From the cell containing the given text, extract its center point as [X, Y] coordinate. 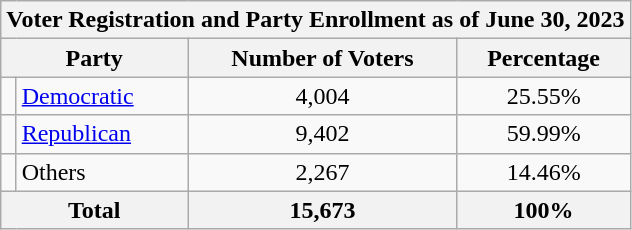
Number of Voters [323, 58]
14.46% [544, 172]
Percentage [544, 58]
9,402 [323, 134]
Democratic [102, 96]
Others [102, 172]
15,673 [323, 210]
Total [94, 210]
2,267 [323, 172]
59.99% [544, 134]
Republican [102, 134]
100% [544, 210]
Party [94, 58]
25.55% [544, 96]
Voter Registration and Party Enrollment as of June 30, 2023 [316, 20]
4,004 [323, 96]
